Provide the (X, Y) coordinate of the cell's center where the given text is located.  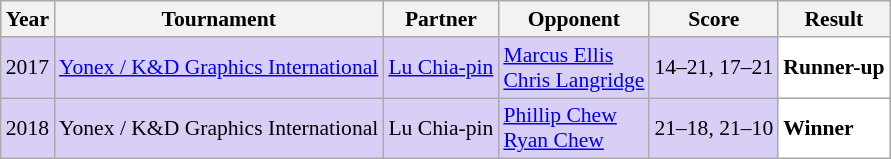
Partner (440, 19)
Winner (834, 128)
21–18, 21–10 (714, 128)
Tournament (218, 19)
Runner-up (834, 68)
2018 (28, 128)
Year (28, 19)
14–21, 17–21 (714, 68)
2017 (28, 68)
Result (834, 19)
Phillip Chew Ryan Chew (574, 128)
Marcus Ellis Chris Langridge (574, 68)
Opponent (574, 19)
Score (714, 19)
